Pinpoint the cell where the given text exists, returning its (x, y) midpoint coordinate. 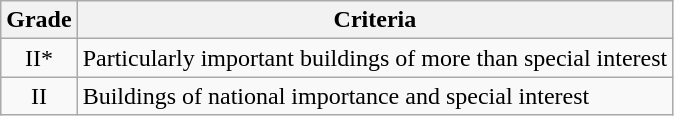
II* (39, 58)
Particularly important buildings of more than special interest (375, 58)
Grade (39, 20)
Criteria (375, 20)
II (39, 96)
Buildings of national importance and special interest (375, 96)
